Output the [X, Y] coordinate of the center of the cell containing the given text.  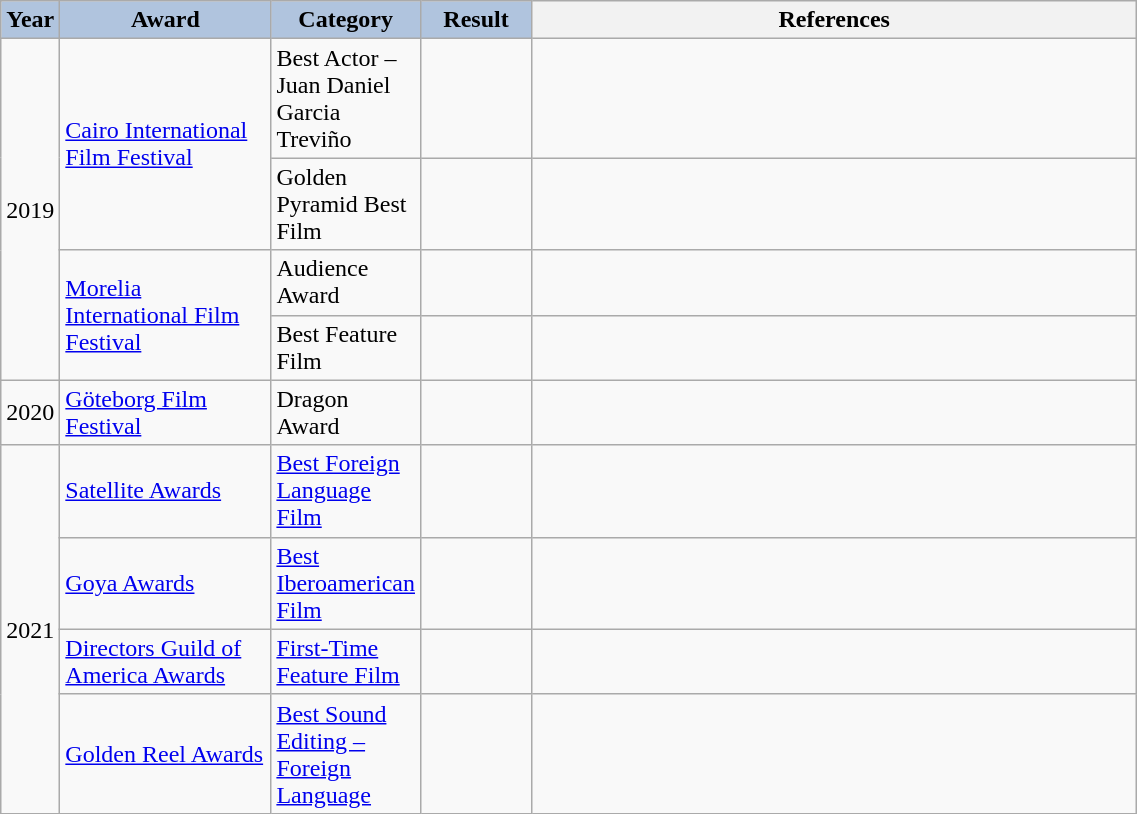
Satellite Awards [166, 491]
Directors Guild of America Awards [166, 662]
Golden Pyramid Best Film [346, 204]
References [834, 20]
Golden Reel Awards [166, 754]
Best Iberoamerican Film [346, 583]
Best Sound Editing – Foreign Language [346, 754]
Göteborg Film Festival [166, 412]
Goya Awards [166, 583]
Dragon Award [346, 412]
Result [476, 20]
2021 [30, 629]
Award [166, 20]
Year [30, 20]
First-Time Feature Film [346, 662]
Audience Award [346, 282]
2020 [30, 412]
Cairo International Film Festival [166, 144]
Best Actor – Juan Daniel Garcia Treviño [346, 98]
Category [346, 20]
Best Feature Film [346, 348]
Morelia International Film Festival [166, 315]
2019 [30, 210]
Best Foreign Language Film [346, 491]
